Capture the cell that displays the provided text and extract its (x, y) central coordinate. 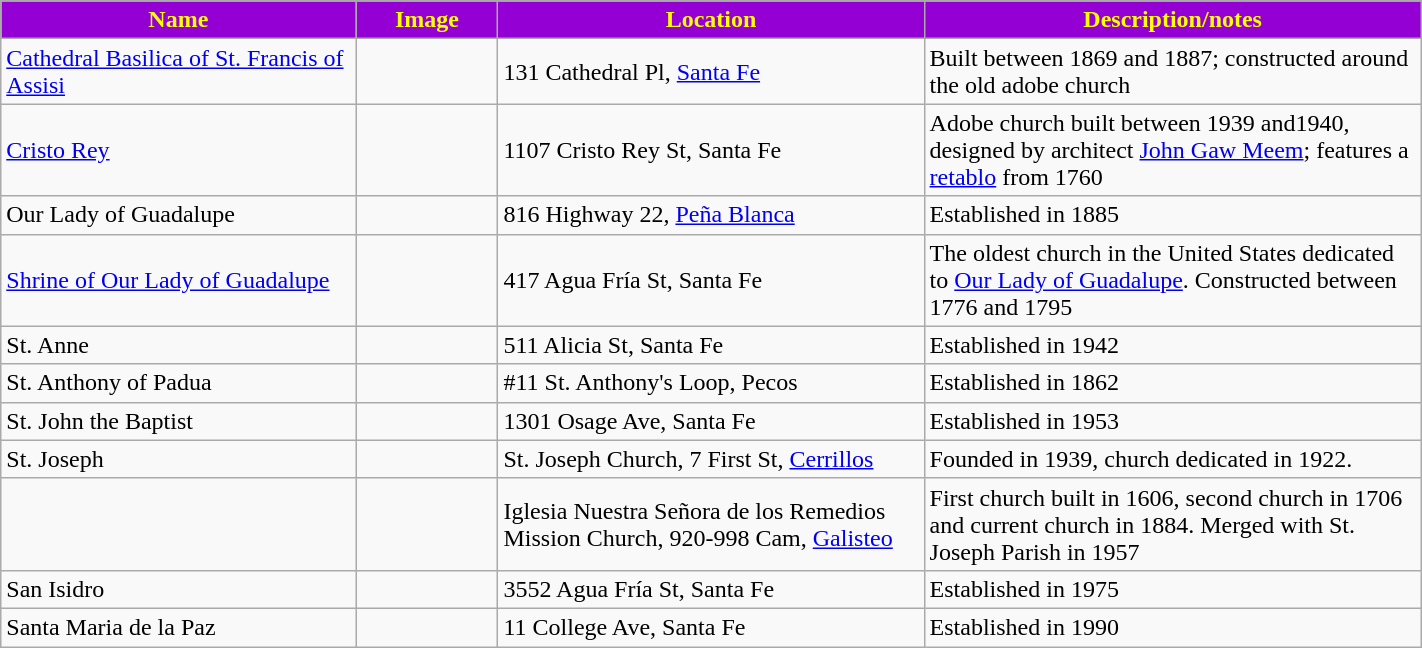
#11 St. Anthony's Loop, Pecos (711, 383)
San Isidro (178, 589)
Iglesia Nuestra Señora de los Remedios Mission Church, 920-998 Cam, Galisteo (711, 524)
Established in 1885 (1172, 215)
Founded in 1939, church dedicated in 1922. (1172, 459)
Adobe church built between 1939 and1940, designed by architect John Gaw Meem; features a retablo from 1760 (1172, 150)
St. Joseph Church, 7 First St, Cerrillos (711, 459)
Established in 1990 (1172, 627)
Cathedral Basilica of St. Francis of Assisi (178, 72)
Description/notes (1172, 20)
1107 Cristo Rey St, Santa Fe (711, 150)
3552 Agua Fría St, Santa Fe (711, 589)
Name (178, 20)
1301 Osage Ave, Santa Fe (711, 421)
Built between 1869 and 1887; constructed around the old adobe church (1172, 72)
131 Cathedral Pl, Santa Fe (711, 72)
First church built in 1606, second church in 1706 and current church in 1884. Merged with St. Joseph Parish in 1957 (1172, 524)
Our Lady of Guadalupe (178, 215)
The oldest church in the United States dedicated to Our Lady of Guadalupe. Constructed between 1776 and 1795 (1172, 280)
Established in 1953 (1172, 421)
511 Alicia St, Santa Fe (711, 345)
Shrine of Our Lady of Guadalupe (178, 280)
Established in 1862 (1172, 383)
Image (427, 20)
Santa Maria de la Paz (178, 627)
816 Highway 22, Peña Blanca (711, 215)
Location (711, 20)
11 College Ave, Santa Fe (711, 627)
St. Anne (178, 345)
Established in 1975 (1172, 589)
Established in 1942 (1172, 345)
417 Agua Fría St, Santa Fe (711, 280)
St. Joseph (178, 459)
St. John the Baptist (178, 421)
Cristo Rey (178, 150)
St. Anthony of Padua (178, 383)
